From the cell containing the given text, extract its center point as [x, y] coordinate. 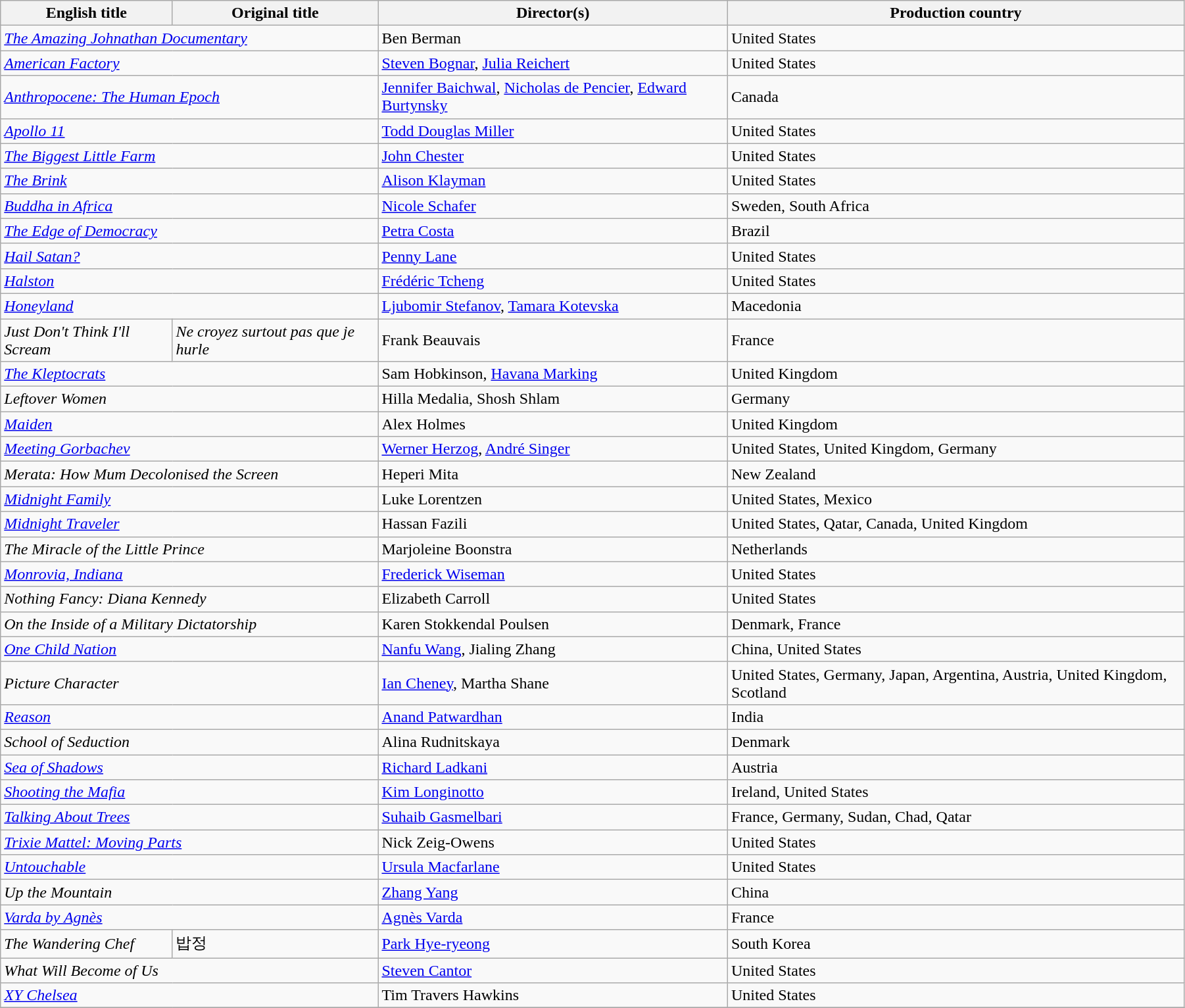
Picture Character [189, 683]
Alex Holmes [552, 424]
Frédéric Tcheng [552, 281]
United States, Qatar, Canada, United Kingdom [955, 524]
Apollo 11 [189, 131]
Ne croyez surtout pas que je hurle [275, 339]
American Factory [189, 63]
Hail Satan? [189, 256]
South Korea [955, 944]
Midnight Traveler [189, 524]
Nick Zeig-Owens [552, 842]
Germany [955, 399]
Just Don't Think I'll Scream [87, 339]
China, United States [955, 649]
Honeyland [189, 306]
Frank Beauvais [552, 339]
Frederick Wiseman [552, 574]
English title [87, 13]
United States, Germany, Japan, Argentina, Austria, United Kingdom, Scotland [955, 683]
The Wandering Chef [87, 944]
Denmark, France [955, 624]
India [955, 717]
Elizabeth Carroll [552, 599]
Steven Bognar, Julia Reichert [552, 63]
Untouchable [189, 867]
Werner Herzog, André Singer [552, 449]
The Kleptocrats [189, 374]
Hilla Medalia, Shosh Shlam [552, 399]
Ben Berman [552, 38]
Trixie Mattel: Moving Parts [189, 842]
Petra Costa [552, 231]
The Brink [189, 181]
Heperi Mita [552, 474]
China [955, 892]
Ireland, United States [955, 792]
Nicole Schafer [552, 206]
Shooting the Mafia [189, 792]
Brazil [955, 231]
밥정 [275, 944]
Richard Ladkani [552, 767]
Canada [955, 97]
Nothing Fancy: Diana Kennedy [189, 599]
Ursula Macfarlane [552, 867]
Jennifer Baichwal, Nicholas de Pencier, Edward Burtynsky [552, 97]
Sweden, South Africa [955, 206]
Park Hye-ryeong [552, 944]
Leftover Women [189, 399]
Ljubomir Stefanov, Tamara Kotevska [552, 306]
Merata: How Mum Decolonised the Screen [189, 474]
Anthropocene: The Human Epoch [189, 97]
Ian Cheney, Martha Shane [552, 683]
John Chester [552, 156]
New Zealand [955, 474]
The Miracle of the Little Prince [189, 549]
Denmark [955, 742]
One Child Nation [189, 649]
Suhaib Gasmelbari [552, 817]
The Amazing Johnathan Documentary [189, 38]
Todd Douglas Miller [552, 131]
The Biggest Little Farm [189, 156]
Tim Travers Hawkins [552, 996]
Steven Cantor [552, 970]
Agnès Varda [552, 917]
Varda by Agnès [189, 917]
Anand Patwardhan [552, 717]
Luke Lorentzen [552, 499]
Alison Klayman [552, 181]
Sea of Shadows [189, 767]
Up the Mountain [189, 892]
Halston [189, 281]
Director(s) [552, 13]
Penny Lane [552, 256]
Alina Rudnitskaya [552, 742]
Macedonia [955, 306]
Kim Longinotto [552, 792]
Production country [955, 13]
School of Seduction [189, 742]
United States, United Kingdom, Germany [955, 449]
On the Inside of a Military Dictatorship [189, 624]
Meeting Gorbachev [189, 449]
Karen Stokkendal Poulsen [552, 624]
Sam Hobkinson, Havana Marking [552, 374]
Midnight Family [189, 499]
Buddha in Africa [189, 206]
Hassan Fazili [552, 524]
Marjoleine Boonstra [552, 549]
Maiden [189, 424]
Talking About Trees [189, 817]
France, Germany, Sudan, Chad, Qatar [955, 817]
United States, Mexico [955, 499]
Reason [189, 717]
Original title [275, 13]
XY Chelsea [189, 996]
The Edge of Democracy [189, 231]
Nanfu Wang, Jialing Zhang [552, 649]
Zhang Yang [552, 892]
What Will Become of Us [189, 970]
Netherlands [955, 549]
Austria [955, 767]
Monrovia, Indiana [189, 574]
